Pinpoint the cell where the given text exists, returning its [x, y] midpoint coordinate. 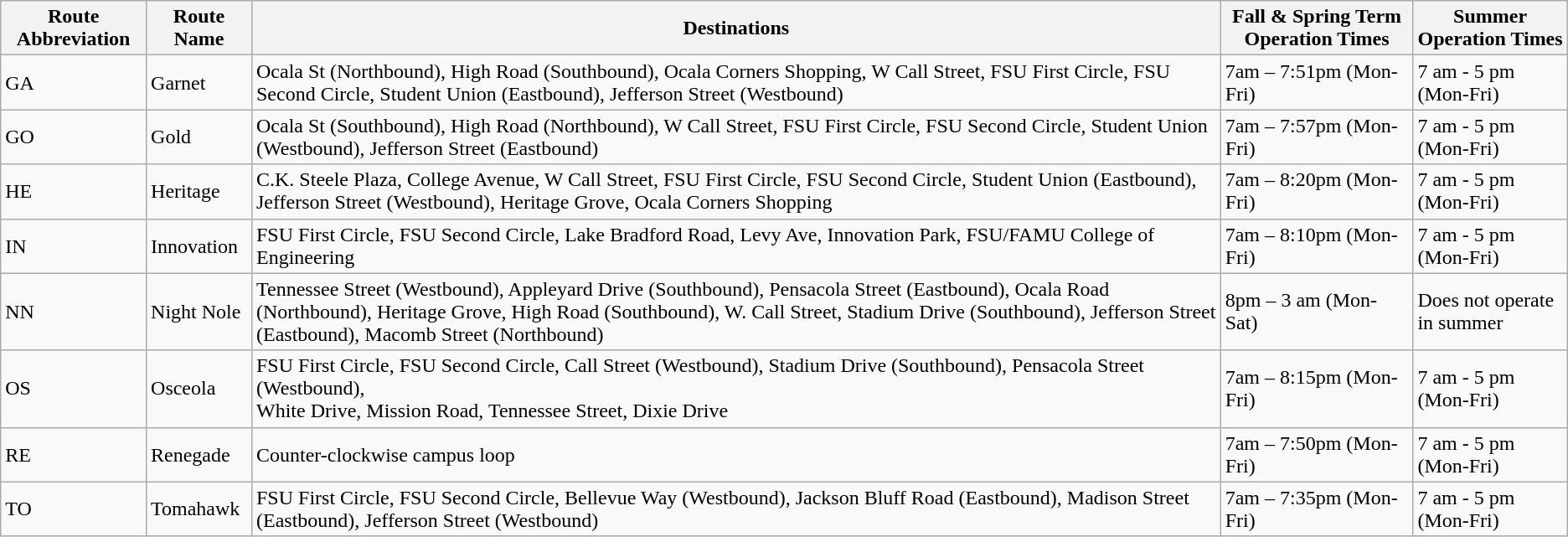
Heritage [199, 191]
7am – 7:57pm (Mon-Fri) [1317, 137]
Osceola [199, 389]
Summer Operation Times [1490, 28]
Route Abbreviation [74, 28]
RE [74, 454]
Gold [199, 137]
FSU First Circle, FSU Second Circle, Lake Bradford Road, Levy Ave, Innovation Park, FSU/FAMU College of Engineering [735, 246]
Renegade [199, 454]
7am – 7:51pm (Mon-Fri) [1317, 82]
Fall & Spring Term Operation Times [1317, 28]
7am – 8:10pm (Mon-Fri) [1317, 246]
Innovation [199, 246]
Tomahawk [199, 509]
IN [74, 246]
TO [74, 509]
7am – 7:35pm (Mon-Fri) [1317, 509]
7am – 8:15pm (Mon-Fri) [1317, 389]
NN [74, 312]
8pm – 3 am (Mon-Sat) [1317, 312]
Counter-clockwise campus loop [735, 454]
Does not operate in summer [1490, 312]
OS [74, 389]
Night Nole [199, 312]
Route Name [199, 28]
Garnet [199, 82]
Destinations [735, 28]
HE [74, 191]
GA [74, 82]
7am – 7:50pm (Mon-Fri) [1317, 454]
GO [74, 137]
7am – 8:20pm (Mon-Fri) [1317, 191]
